Output the [X, Y] coordinate of the center of the cell containing the given text.  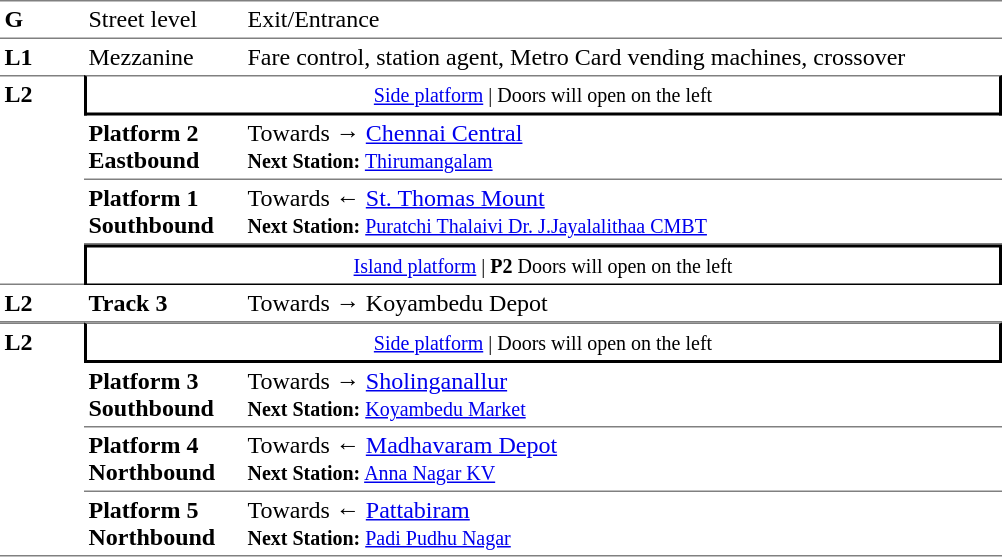
Street level [164, 20]
Fare control, station agent, Metro Card vending machines, crossover [622, 57]
Platform 5Northbound [164, 524]
Platform 1Southbound [164, 212]
Towards → Chennai CentralNext Station: Thirumangalam [622, 148]
Platform 3Southbound [164, 395]
Towards → Koyambedu Depot [622, 304]
Island platform | P2 Doors will open on the left [543, 264]
Platform 4Northbound [164, 460]
L1 [42, 57]
Mezzanine [164, 57]
Towards → SholinganallurNext Station: Koyambedu Market [622, 395]
Exit/Entrance [622, 20]
Track 3 [164, 304]
Platform 2Eastbound [164, 148]
Towards ← Madhavaram DepotNext Station: Anna Nagar KV [622, 460]
Towards ← PattabiramNext Station: Padi Pudhu Nagar [622, 524]
G [42, 20]
Towards ← St. Thomas MountNext Station: Puratchi Thalaivi Dr. J.Jayalalithaa CMBT [622, 212]
